Extract the [X, Y] coordinate from the center of the cell holding the provided text.  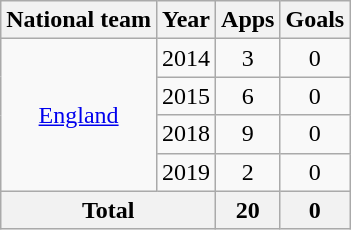
3 [248, 58]
Year [186, 20]
2015 [186, 96]
England [79, 115]
2 [248, 172]
6 [248, 96]
Goals [315, 20]
Total [108, 210]
9 [248, 134]
National team [79, 20]
2018 [186, 134]
2014 [186, 58]
2019 [186, 172]
Apps [248, 20]
20 [248, 210]
